Provide the (x, y) coordinate of the cell's center where the given text is located.  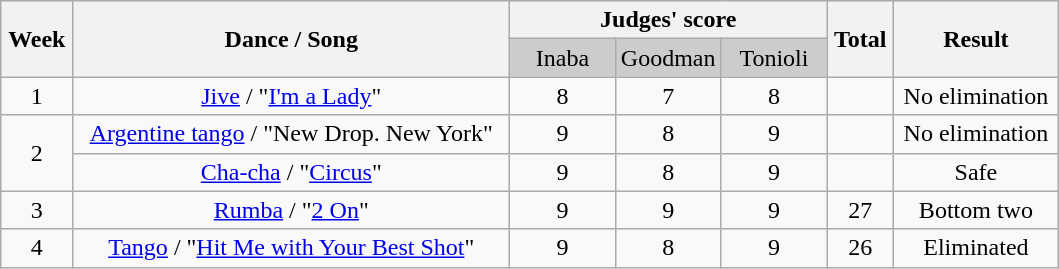
Week (37, 39)
26 (860, 248)
Inaba (563, 58)
Rumba / "2 On" (292, 210)
Argentine tango / "New Drop. New York" (292, 134)
Dance / Song (292, 39)
Result (976, 39)
3 (37, 210)
Judges' score (668, 20)
4 (37, 248)
2 (37, 153)
Bottom two (976, 210)
Eliminated (976, 248)
27 (860, 210)
Goodman (668, 58)
Tango / "Hit Me with Your Best Shot" (292, 248)
Tonioli (774, 58)
Cha-cha / "Circus" (292, 172)
Safe (976, 172)
1 (37, 96)
Jive / "I'm a Lady" (292, 96)
Total (860, 39)
7 (668, 96)
